Pinpoint the cell where the given text exists, returning its (x, y) midpoint coordinate. 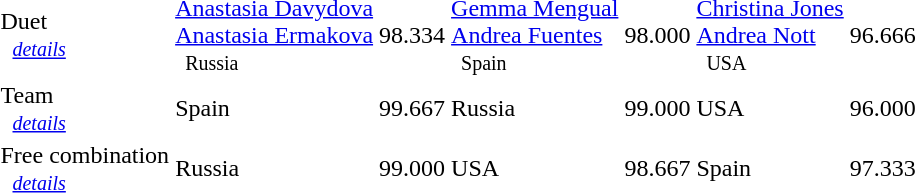
Russia (535, 108)
USA (770, 108)
99.000 (658, 108)
99.667 (412, 108)
Spain (274, 108)
